Determine the (x, y) coordinate at the center of the cell enclosing the given text.  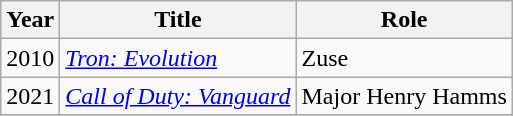
Zuse (404, 58)
Title (178, 20)
Tron: Evolution (178, 58)
Major Henry Hamms (404, 96)
Role (404, 20)
Year (30, 20)
Call of Duty: Vanguard (178, 96)
2010 (30, 58)
2021 (30, 96)
